Determine the (x, y) coordinate at the center of the cell enclosing the given text.  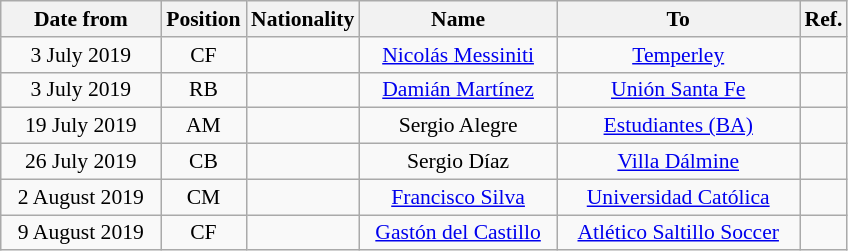
2 August 2019 (81, 197)
Universidad Católica (678, 197)
Ref. (824, 19)
RB (204, 90)
Nationality (302, 19)
Nicolás Messiniti (458, 55)
Atlético Saltillo Soccer (678, 233)
Gastón del Castillo (458, 233)
Position (204, 19)
AM (204, 126)
Temperley (678, 55)
19 July 2019 (81, 126)
Villa Dálmine (678, 162)
Estudiantes (BA) (678, 126)
Sergio Alegre (458, 126)
CM (204, 197)
9 August 2019 (81, 233)
Unión Santa Fe (678, 90)
Name (458, 19)
Sergio Díaz (458, 162)
Francisco Silva (458, 197)
CB (204, 162)
Damián Martínez (458, 90)
26 July 2019 (81, 162)
Date from (81, 19)
To (678, 19)
